For the text-containing cell, return its midpoint in [X, Y] coordinate format. 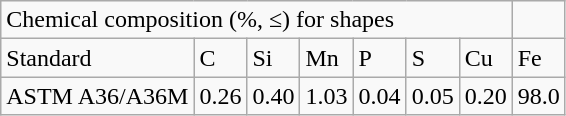
ASTM A36/A36M [98, 96]
0.05 [432, 96]
0.20 [486, 96]
C [220, 58]
Si [274, 58]
Cu [486, 58]
Chemical composition (%, ≤) for shapes [256, 20]
Mn [326, 58]
0.40 [274, 96]
Fe [538, 58]
0.26 [220, 96]
S [432, 58]
0.04 [380, 96]
P [380, 58]
1.03 [326, 96]
98.0 [538, 96]
Standard [98, 58]
